Identify which cell holds the provided text, then report its [x, y] central coordinate. 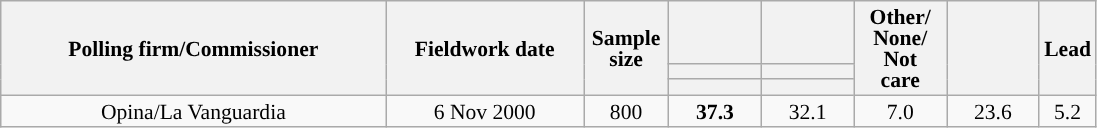
6 Nov 2000 [485, 110]
Polling firm/Commissioner [194, 48]
800 [626, 110]
Lead [1068, 48]
Other/None/Notcare [900, 48]
Sample size [626, 48]
Opina/La Vanguardia [194, 110]
23.6 [992, 110]
7.0 [900, 110]
5.2 [1068, 110]
37.3 [716, 110]
32.1 [808, 110]
Fieldwork date [485, 48]
